From the cell containing the given text, extract its center point as (x, y) coordinate. 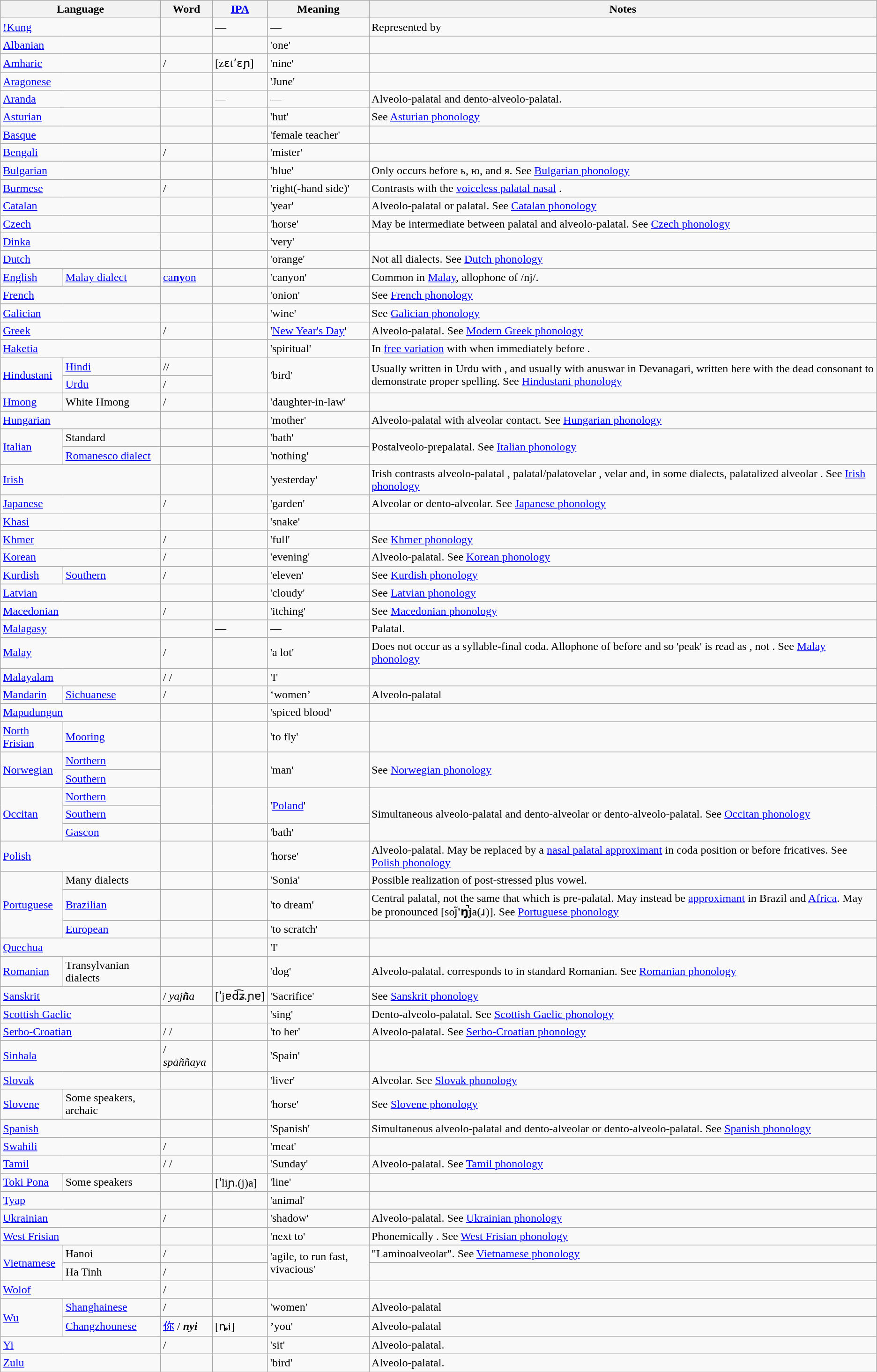
Khasi (81, 522)
'Sacrifice' (318, 996)
See Macedonian phonology (623, 611)
IPA (240, 9)
Ukrainian (81, 1218)
'evening' (318, 557)
'very' (318, 242)
Mapudungun (81, 713)
Haketia (81, 348)
Alveolo-palatal. corresponds to in standard Romanian. See Romanian phonology (623, 971)
Swahili (81, 1146)
Not all dialects. See Dutch phonology (623, 259)
Spanish (81, 1129)
Alveolo-palatal. See Tamil phonology (623, 1164)
canyon (186, 277)
Greek (81, 331)
Japanese (81, 504)
'shadow' (318, 1218)
Changzhounese (111, 1326)
English (32, 277)
Some speakers, archaic (111, 1104)
/ spāññaya (186, 1056)
Tamil (81, 1164)
Aranda (81, 99)
‘women’ (318, 695)
Palatal. (623, 628)
Ha Tinh (111, 1272)
'year' (318, 206)
Occitan (32, 814)
Sanskrit (81, 996)
Contrasts with the voiceless palatal nasal . (623, 188)
Aragonese (81, 81)
French (81, 295)
Bulgarian (81, 170)
Asturian (81, 117)
Some speakers (111, 1182)
Alveolo-palatal. See Serbo-Croatian phonology (623, 1032)
'canyon' (318, 277)
Slovene (32, 1104)
Alveolo-palatal. See Modern Greek phonology (623, 331)
Galician (81, 313)
Dinka (81, 242)
'mister' (318, 153)
'one' (318, 45)
’you' (318, 1326)
'sit' (318, 1345)
'onion' (318, 295)
Transylvanian dialects (111, 971)
Alveolo-palatal and dento-alveolo-palatal. (623, 99)
Urdu (111, 384)
See Slovene phonology (623, 1104)
Alveolo-palatal or palatal. See Catalan phonology (623, 206)
'mother' (318, 420)
Malagasy (81, 628)
'wine' (318, 313)
'man' (318, 770)
Vietnamese (32, 1263)
Khmer (81, 539)
Zulu (81, 1363)
See Kurdish phonology (623, 575)
Does not occur as a syllable-final coda. Allophone of before and so 'peak' is read as , not . See Malay phonology (623, 653)
Phonemically . See West Frisian phonology (623, 1236)
Catalan (81, 206)
Alveolar. See Slovak phonology (623, 1080)
Polish (81, 856)
'snake' (318, 522)
'New Year's Day' (318, 331)
North Frisian (32, 737)
Possible realization of post-stressed plus vowel. (623, 880)
Dento-alveolo-palatal. See Scottish Gaelic phonology (623, 1014)
Portuguese (32, 905)
Language (81, 9)
Many dialects (111, 880)
European (111, 929)
Alveolar or dento-alveolar. See Japanese phonology (623, 504)
'liver' (318, 1080)
'nothing' (318, 456)
'sing' (318, 1014)
See French phonology (623, 295)
Standard (111, 438)
Macedonian (81, 611)
Mandarin (32, 695)
Norwegian (32, 770)
'yesterday' (318, 479)
'Poland' (318, 805)
'cloudy' (318, 593)
'daughter-in-law' (318, 402)
Toki Pona (32, 1182)
'eleven' (318, 575)
Romanesco dialect (111, 456)
'Spain' (318, 1056)
Word (186, 9)
Hungarian (81, 420)
'to scratch' (318, 929)
Hmong (32, 402)
'next to' (318, 1236)
See Galician phonology (623, 313)
Shanghainese (111, 1307)
'full' (318, 539)
Common in Malay, allophone of /nj/. (623, 277)
'Sunday' (318, 1164)
'right(-hand side)' (318, 188)
'itching' (318, 611)
'to dream' (318, 905)
In free variation with when immediately before . (623, 348)
Slovak (81, 1080)
'to her' (318, 1032)
Sinhala (81, 1056)
Alveolo-palatal. See Korean phonology (623, 557)
"Laminoalveolar". See Vietnamese phonology (623, 1254)
Alveolo-palatal. May be replaced by a nasal palatal approximant in coda position or before fricatives. See Polish phonology (623, 856)
Malayalam (81, 677)
Quechua (81, 947)
Meaning (318, 9)
Romanian (32, 971)
Serbo-Croatian (81, 1032)
'meat' (318, 1146)
Hanoi (111, 1254)
[ˈliɲ.(j)a] (240, 1182)
'June' (318, 81)
'spiced blood' (318, 713)
Alveolo-palatal with alveolar contact. See Hungarian phonology (623, 420)
Alveolo-palatal. See Ukrainian phonology (623, 1218)
Amharic (81, 63)
Kurdish (32, 575)
See Latvian phonology (623, 593)
Mooring (111, 737)
[ȵi] (240, 1326)
// (186, 367)
Hindi (111, 367)
Scottish Gaelic (81, 1014)
Dutch (81, 259)
'to fly' (318, 737)
See Khmer phonology (623, 539)
Irish contrasts alveolo-palatal , palatal/palatovelar , velar and, in some dialects, palatalized alveolar . See Irish phonology (623, 479)
Tyap (81, 1201)
'garden' (318, 504)
'orange' (318, 259)
Hindustani (32, 376)
'nine' (318, 63)
Albanian (81, 45)
Latvian (81, 593)
Italian (32, 447)
Malay (81, 653)
'dog' (318, 971)
See Asturian phonology (623, 117)
Only occurs before ь, ю, and я. See Bulgarian phonology (623, 170)
Basque (81, 135)
Simultaneous alveolo-palatal and dento-alveolar or dento-alveolo-palatal. See Spanish phonology (623, 1129)
Postalveolo-prepalatal. See Italian phonology (623, 447)
'Sonia' (318, 880)
你 / nyi (186, 1326)
'spiritual' (318, 348)
Burmese (81, 188)
Czech (81, 224)
Korean (81, 557)
'female teacher' (318, 135)
'agile, to run fast, vivacious' (318, 1263)
Brazilian (111, 905)
Malay dialect (111, 277)
Yi (81, 1345)
Wu (32, 1318)
'animal' (318, 1201)
Gascon (111, 832)
See Norwegian phonology (623, 770)
!Kung (81, 27)
See Sanskrit phonology (623, 996)
'a lot' (318, 653)
[zɛtʼɛɲ] (240, 63)
Wolof (81, 1290)
'Spanish' (318, 1129)
Irish (81, 479)
Simultaneous alveolo-palatal and dento-alveolar or dento-alveolo-palatal. See Occitan phonology (623, 814)
'blue' (318, 170)
/ yajña (186, 996)
Sichuanese (111, 695)
[ˈjɐd͡ʑ.ɲɐ] (240, 996)
Represented by (623, 27)
'hut' (318, 117)
'women' (318, 1307)
White Hmong (111, 402)
Bengali (81, 153)
May be intermediate between palatal and alveolo-palatal. See Czech phonology (623, 224)
'line' (318, 1182)
West Frisian (81, 1236)
Notes (623, 9)
